Identify which cell holds the provided text, then report its (X, Y) central coordinate. 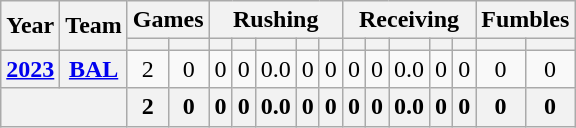
Rushing (276, 20)
Receiving (408, 20)
BAL (94, 69)
2023 (30, 69)
Year (30, 26)
Games (168, 20)
Team (94, 26)
Fumbles (526, 20)
